Capture the cell that displays the provided text and extract its [x, y] central coordinate. 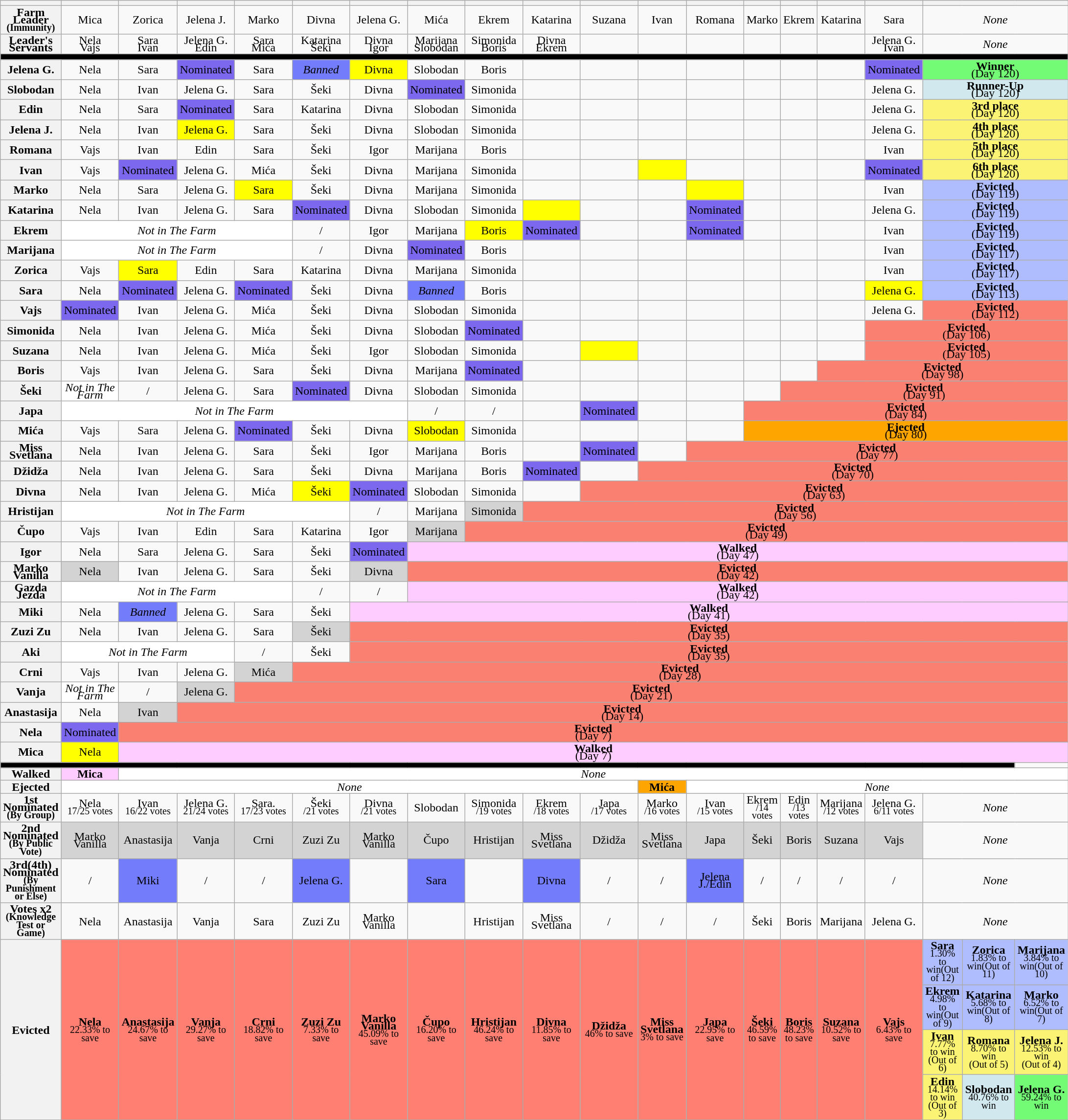
Jelena G.21/24 votes [206, 808]
4th place (Day 120) [995, 130]
Marko /16 votes [662, 808]
Runner-Up (Day 120) [995, 90]
Evicted (Day 84) [906, 411]
Jelena G.Edin [206, 44]
Leader's Servants [31, 44]
Evicted (Day 49) [766, 531]
Edin14.14% to win(Out of 3) [942, 1097]
Simonida /19 votes [494, 808]
Miss Svetlana3% to save [662, 1030]
Romana8.70% to win(Out of 5) [988, 1052]
Nela17/25 votes [90, 808]
Evicted (Day 70) [853, 471]
3rd place (Day 120) [995, 110]
Zorica1.83% to win(Out of 11) [988, 962]
Nela22.33% to save [90, 1030]
SaraMića [264, 44]
Džidža46% to save [609, 1030]
NelaVajs [90, 44]
Jelena J./Edin [715, 880]
Ejected [31, 787]
Marko Vanilla45.09% to save [379, 1030]
KatarinaŠeki [321, 44]
Ivan /15 votes [715, 808]
Evicted (Day 7) [593, 733]
Evicted (Day 14) [622, 712]
6th place (Day 120) [995, 170]
Evicted (Day 77) [877, 451]
Marijana3.84% to win(Out of 10) [1041, 962]
Evicted (Day 91) [924, 390]
Evicted (Day 56) [795, 512]
Hristijan46.24% to save [494, 1030]
2nd Nominated(By Public Vote) [31, 840]
Divna /21 votes [379, 808]
Anastasija24.67% to save [148, 1030]
Katarina5.68% to win(Out of 8) [988, 1007]
Marijana /12 votes [841, 808]
Walked (Day 41) [709, 611]
Sara.17/23 votes [264, 808]
Jelena G.59.24% to win [1041, 1097]
Ejected (Day 80) [906, 431]
Šeki46.59% to save [762, 1030]
Jelena G.6/11 votes [894, 808]
Sara1.30% to win(Out of 12) [942, 962]
Slobodan40.76% to win [988, 1097]
Boris48.23% to save [798, 1030]
Walked (Day 42) [738, 592]
Aki [31, 651]
Walked (Day 7) [593, 752]
DivnaEkrem [551, 44]
Jelena G.Ivan [894, 44]
Evicted (Day 112) [995, 310]
Evicted (Day 63) [824, 491]
Walked (Day 47) [738, 552]
Zuzi Zu7.33% to save [321, 1030]
Evicted (Day 21) [652, 692]
Crni18.82% to save [264, 1030]
Gazda Jezda [31, 592]
Čupo16.20% to save [436, 1030]
Divna11.85% to save [551, 1030]
Suzana10.52% to save [841, 1030]
Evicted (Day 113) [995, 291]
DivnaIgor [379, 44]
Jelena J.12.53% to win(Out of 4) [1041, 1052]
5th place (Day 120) [995, 150]
Ekrem4.98% to win(Out of 9) [942, 1007]
Ekrem /18 votes [551, 808]
Evicted (Day 42) [738, 571]
Evicted [31, 1030]
Marko6.52% to win(Out of 7) [1041, 1007]
3rd(4th) Nominated(By Punishment or Else) [31, 880]
SaraIvan [148, 44]
Evicted (Day 106) [966, 331]
MarijanaSlobodan [436, 44]
Evicted (Day 28) [680, 672]
Evicted (Day 98) [942, 371]
Vajs6.43% to save [894, 1030]
Ekrem /14 votes [762, 808]
Votes x2(Knowledge Test or Game) [31, 921]
Edin /13 votes [798, 808]
Japa /17 votes [609, 808]
Japa22.95% to save [715, 1030]
1st Nominated(By Group) [31, 808]
Ivan16/22 votes [148, 808]
Farm Leader(Immunity) [31, 20]
Vanja29.27% to save [206, 1030]
Šeki /21 votes [321, 808]
Evicted (Day 105) [966, 350]
Winner (Day 120) [995, 69]
SimonidaBoris [494, 44]
Walked [31, 774]
Ivan7.77% to win(Out of 6) [942, 1052]
